Identify which cell holds the provided text, then report its [x, y] central coordinate. 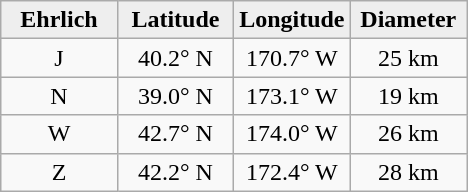
40.2° N [175, 58]
Diameter [408, 20]
39.0° N [175, 96]
Longitude [292, 20]
25 km [408, 58]
W [59, 134]
42.2° N [175, 172]
J [59, 58]
Latitude [175, 20]
172.4° W [292, 172]
26 km [408, 134]
Z [59, 172]
174.0° W [292, 134]
42.7° N [175, 134]
Ehrlich [59, 20]
170.7° W [292, 58]
28 km [408, 172]
19 km [408, 96]
N [59, 96]
173.1° W [292, 96]
